Output the [X, Y] coordinate of the center of the cell containing the given text.  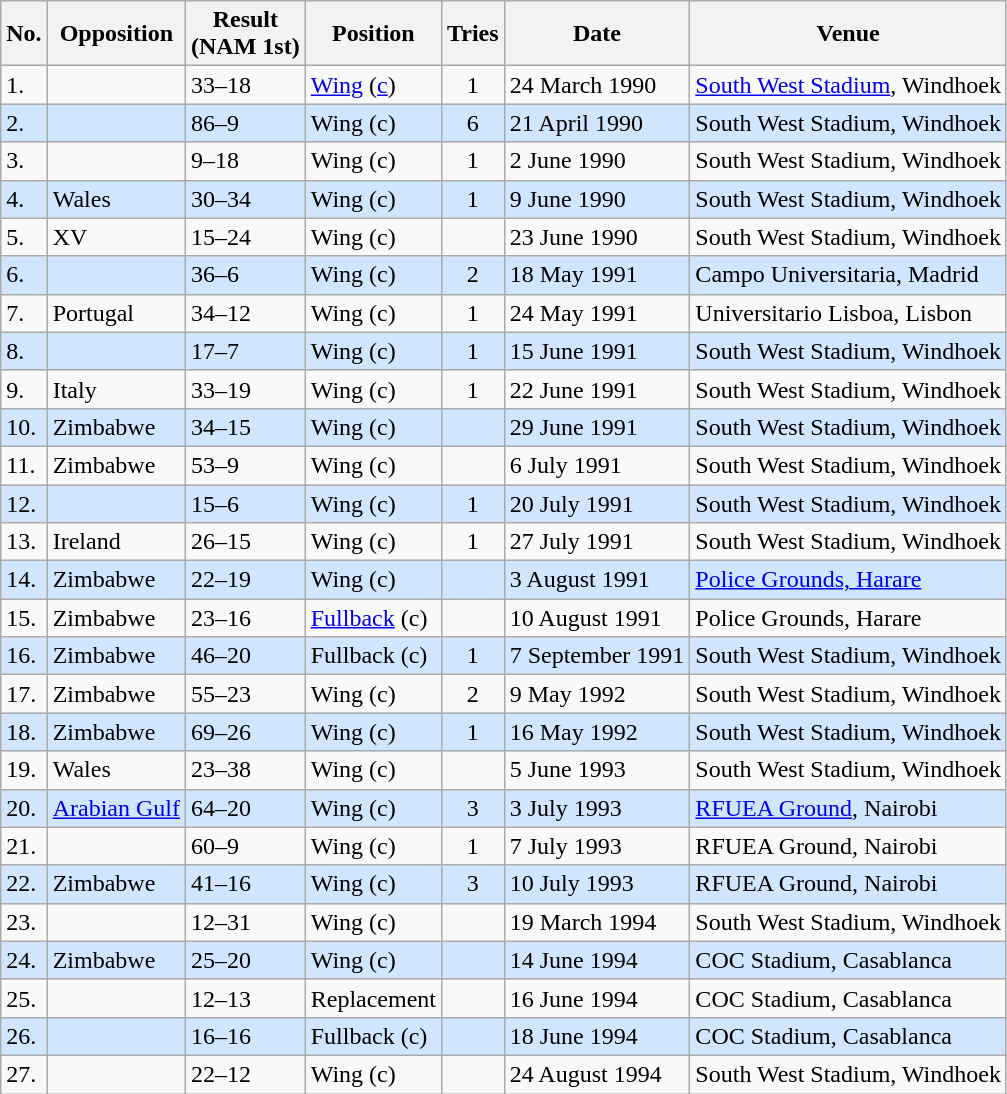
36–6 [246, 275]
Portugal [116, 313]
22–12 [246, 1074]
33–19 [246, 389]
Replacement [373, 998]
21. [24, 846]
5 June 1993 [597, 770]
Position [373, 34]
53–9 [246, 465]
15–6 [246, 503]
9 May 1992 [597, 694]
Ireland [116, 542]
33–18 [246, 85]
26–15 [246, 542]
14 June 1994 [597, 960]
1. [24, 85]
30–34 [246, 199]
8. [24, 351]
Tries [474, 34]
6. [24, 275]
10 August 1991 [597, 618]
69–26 [246, 732]
12. [24, 503]
15–24 [246, 237]
23–16 [246, 618]
16. [24, 656]
13. [24, 542]
Date [597, 34]
3. [24, 161]
22 June 1991 [597, 389]
2 June 1990 [597, 161]
25. [24, 998]
18. [24, 732]
17. [24, 694]
6 [474, 123]
XV [116, 237]
34–15 [246, 427]
18 May 1991 [597, 275]
7 September 1991 [597, 656]
20. [24, 808]
12–13 [246, 998]
19. [24, 770]
4. [24, 199]
64–20 [246, 808]
60–9 [246, 846]
5. [24, 237]
16–16 [246, 1036]
17–7 [246, 351]
16 June 1994 [597, 998]
23–38 [246, 770]
29 June 1991 [597, 427]
23. [24, 922]
7 July 1993 [597, 846]
Opposition [116, 34]
2. [24, 123]
Result(NAM 1st) [246, 34]
11. [24, 465]
16 May 1992 [597, 732]
46–20 [246, 656]
14. [24, 580]
10. [24, 427]
12–31 [246, 922]
27. [24, 1074]
26. [24, 1036]
10 July 1993 [597, 884]
Italy [116, 389]
9. [24, 389]
22. [24, 884]
27 July 1991 [597, 542]
No. [24, 34]
23 June 1990 [597, 237]
Universitario Lisboa, Lisbon [848, 313]
24 August 1994 [597, 1074]
9 June 1990 [597, 199]
24. [24, 960]
9–18 [246, 161]
3 July 1993 [597, 808]
86–9 [246, 123]
21 April 1990 [597, 123]
Venue [848, 34]
3 August 1991 [597, 580]
15 June 1991 [597, 351]
19 March 1994 [597, 922]
15. [24, 618]
25–20 [246, 960]
34–12 [246, 313]
Arabian Gulf [116, 808]
24 March 1990 [597, 85]
41–16 [246, 884]
24 May 1991 [597, 313]
6 July 1991 [597, 465]
22–19 [246, 580]
Campo Universitaria, Madrid [848, 275]
18 June 1994 [597, 1036]
55–23 [246, 694]
7. [24, 313]
20 July 1991 [597, 503]
